Scan for the cell matching the given text and deliver its (X, Y) coordinate at center. 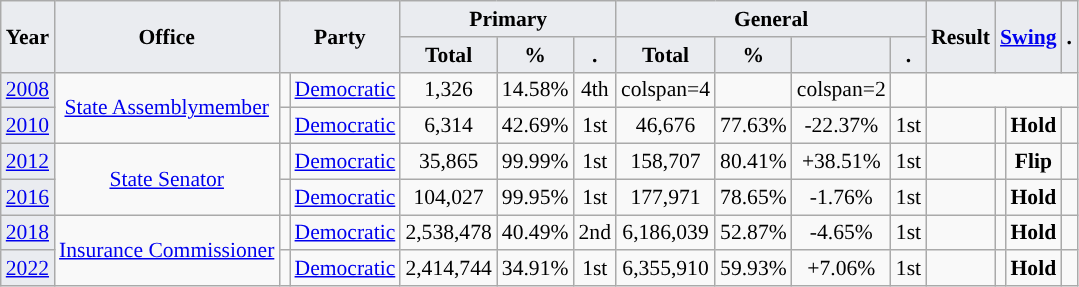
59.93% (754, 269)
Insurance Commissioner (166, 250)
-22.37% (842, 126)
General (771, 19)
2022 (28, 269)
2012 (28, 162)
-4.65% (842, 233)
177,971 (666, 197)
+7.06% (842, 269)
158,707 (666, 162)
77.63% (754, 126)
52.87% (754, 233)
Year (28, 36)
80.41% (754, 162)
2010 (28, 126)
42.69% (536, 126)
2008 (28, 90)
78.65% (754, 197)
2018 (28, 233)
Office (166, 36)
6,314 (448, 126)
46,676 (666, 126)
Swing (1028, 36)
40.49% (536, 233)
State Senator (166, 180)
Party (340, 36)
6,186,039 (666, 233)
2,538,478 (448, 233)
+38.51% (842, 162)
colspan=4 (666, 90)
State Assemblymember (166, 108)
104,027 (448, 197)
-1.76% (842, 197)
Flip (1033, 162)
4th (594, 90)
Primary (508, 19)
Result (960, 36)
99.99% (536, 162)
2,414,744 (448, 269)
1,326 (448, 90)
34.91% (536, 269)
6,355,910 (666, 269)
2016 (28, 197)
99.95% (536, 197)
colspan=2 (842, 90)
35,865 (448, 162)
14.58% (536, 90)
2nd (594, 233)
